Extract the [X, Y] coordinate from the center of the cell holding the provided text.  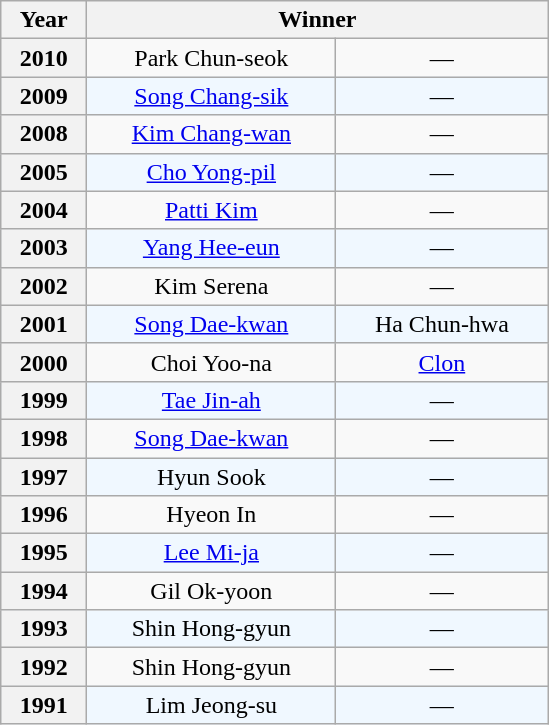
2000 [44, 362]
Lim Jeong-su [212, 705]
Tae Jin-ah [212, 400]
Park Chun-seok [212, 58]
Choi Yoo-na [212, 362]
2003 [44, 248]
Hyeon In [212, 515]
Song Chang-sik [212, 96]
Hyun Sook [212, 477]
1991 [44, 705]
1993 [44, 629]
2001 [44, 324]
Year [44, 20]
Lee Mi-ja [212, 553]
Clon [442, 362]
1996 [44, 515]
Kim Serena [212, 286]
2010 [44, 58]
1995 [44, 553]
1998 [44, 438]
1997 [44, 477]
Kim Chang-wan [212, 134]
Cho Yong-pil [212, 172]
Patti Kim [212, 210]
2002 [44, 286]
1999 [44, 400]
2009 [44, 96]
Gil Ok-yoon [212, 591]
2004 [44, 210]
Winner [318, 20]
1992 [44, 667]
1994 [44, 591]
Yang Hee-eun [212, 248]
Ha Chun-hwa [442, 324]
2005 [44, 172]
2008 [44, 134]
